Search for the cell housing the specified text and yield its [x, y] center coordinate. 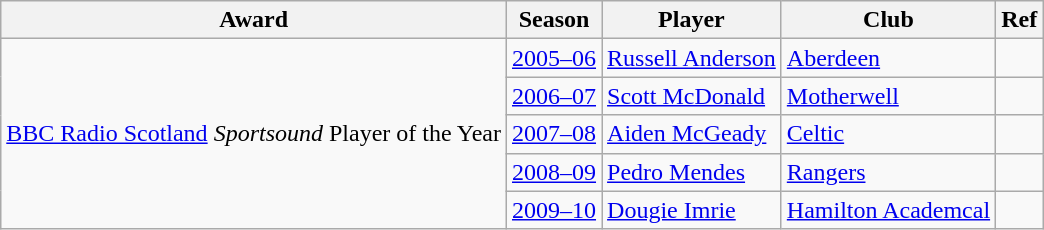
Player [692, 20]
2009–10 [554, 210]
Russell Anderson [692, 58]
Ref [1020, 20]
2008–09 [554, 172]
Hamilton Academcal [888, 210]
Pedro Mendes [692, 172]
Season [554, 20]
Award [254, 20]
Scott McDonald [692, 96]
Dougie Imrie [692, 210]
2006–07 [554, 96]
2005–06 [554, 58]
BBC Radio Scotland Sportsound Player of the Year [254, 134]
2007–08 [554, 134]
Rangers [888, 172]
Aberdeen [888, 58]
Club [888, 20]
Motherwell [888, 96]
Aiden McGeady [692, 134]
Celtic [888, 134]
